Provide the [X, Y] coordinate of the cell's center where the given text is located.  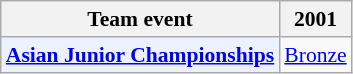
Team event [140, 19]
2001 [315, 19]
Asian Junior Championships [140, 55]
Bronze [315, 55]
